Provide the (X, Y) coordinate of the cell's center where the given text is located.  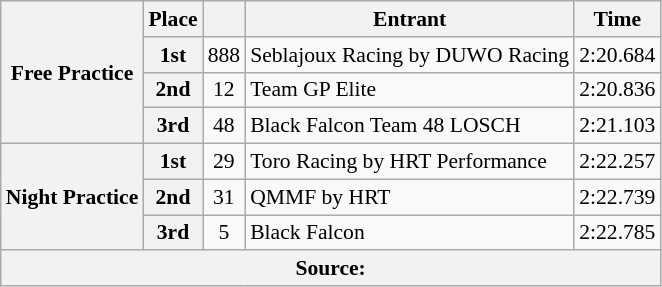
Toro Racing by HRT Performance (410, 162)
12 (224, 90)
Black Falcon (410, 233)
Entrant (410, 19)
Source: (331, 269)
Black Falcon Team 48 LOSCH (410, 126)
Seblajoux Racing by DUWO Racing (410, 55)
Night Practice (72, 198)
Free Practice (72, 72)
5 (224, 233)
2:22.785 (617, 233)
Place (172, 19)
2:21.103 (617, 126)
29 (224, 162)
Team GP Elite (410, 90)
2:20.684 (617, 55)
2:20.836 (617, 90)
48 (224, 126)
QMMF by HRT (410, 197)
Time (617, 19)
2:22.739 (617, 197)
888 (224, 55)
2:22.257 (617, 162)
31 (224, 197)
